Locate the cell with the specified text and output its [x, y] center coordinate. 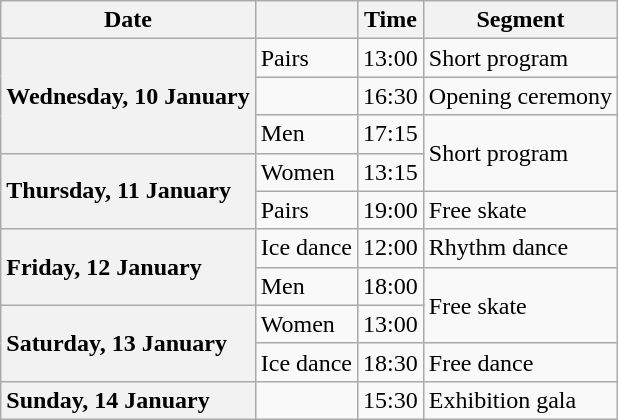
Segment [520, 20]
Exhibition gala [520, 400]
Rhythm dance [520, 248]
12:00 [391, 248]
16:30 [391, 96]
Sunday, 14 January [128, 400]
Thursday, 11 January [128, 191]
17:15 [391, 134]
Date [128, 20]
Opening ceremony [520, 96]
Friday, 12 January [128, 267]
18:00 [391, 286]
15:30 [391, 400]
Wednesday, 10 January [128, 96]
13:15 [391, 172]
19:00 [391, 210]
Saturday, 13 January [128, 343]
Time [391, 20]
18:30 [391, 362]
Free dance [520, 362]
